For the text-containing cell, return its midpoint in [X, Y] coordinate format. 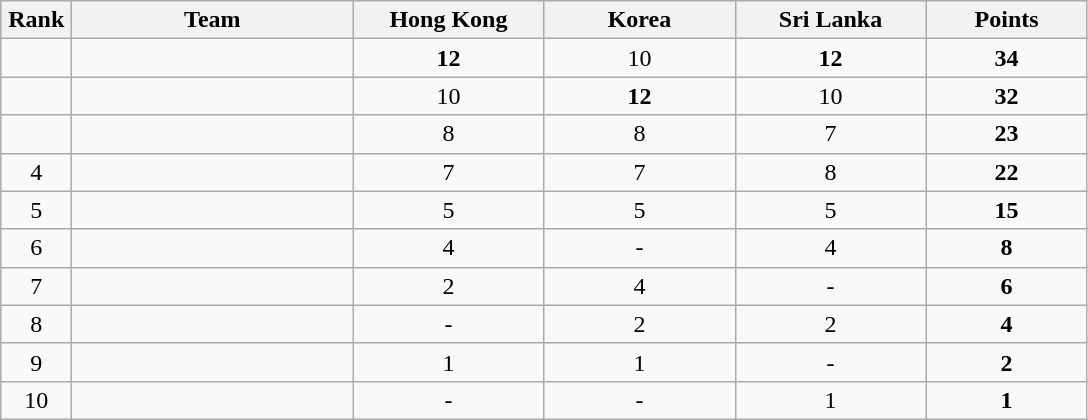
Korea [640, 20]
9 [36, 362]
32 [1006, 96]
Rank [36, 20]
Sri Lanka [830, 20]
Team [212, 20]
Hong Kong [448, 20]
34 [1006, 58]
22 [1006, 172]
Points [1006, 20]
15 [1006, 210]
23 [1006, 134]
